Locate the cell with the specified text and output its [X, Y] center coordinate. 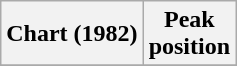
Chart (1982) [72, 34]
Peakposition [189, 34]
